For the text-containing cell, return its midpoint in [X, Y] coordinate format. 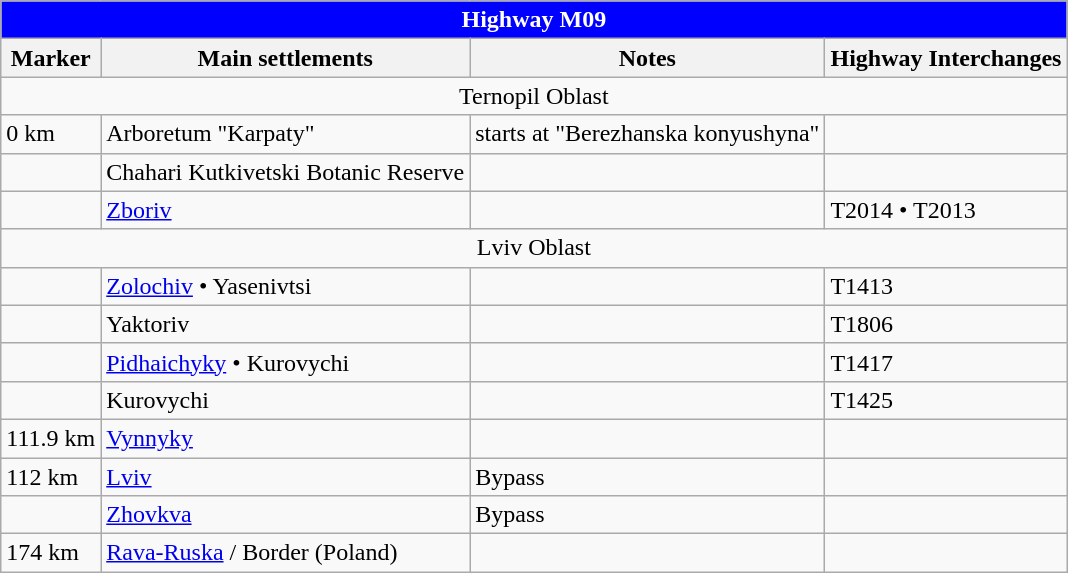
Pidhaichyky • Kurovychi [286, 362]
Arboretum "Karpaty" [286, 134]
Yaktoriv [286, 324]
Marker [51, 58]
Main settlements [286, 58]
Lviv [286, 477]
Vynnyky [286, 438]
Zhovkva [286, 515]
T1425 [946, 400]
T1806 [946, 324]
starts at "Berezhanska konyushyna" [648, 134]
Zolochiv • Yasenivtsi [286, 286]
174 km [51, 553]
Chahari Kutkivetski Botanic Reserve [286, 172]
0 km [51, 134]
T2014 • T2013 [946, 210]
Ternopil Oblast [534, 96]
111.9 km [51, 438]
Zboriv [286, 210]
Highway Interchanges [946, 58]
T1417 [946, 362]
Kurovychi [286, 400]
Rava-Ruska / Border (Poland) [286, 553]
112 km [51, 477]
Lviv Oblast [534, 248]
T1413 [946, 286]
Notes [648, 58]
Highway M09 [534, 20]
